Determine the (x, y) coordinate at the center of the cell enclosing the given text.  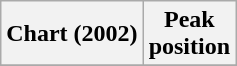
Peakposition (189, 34)
Chart (2002) (72, 34)
